Pinpoint the cell where the given text exists, returning its (X, Y) midpoint coordinate. 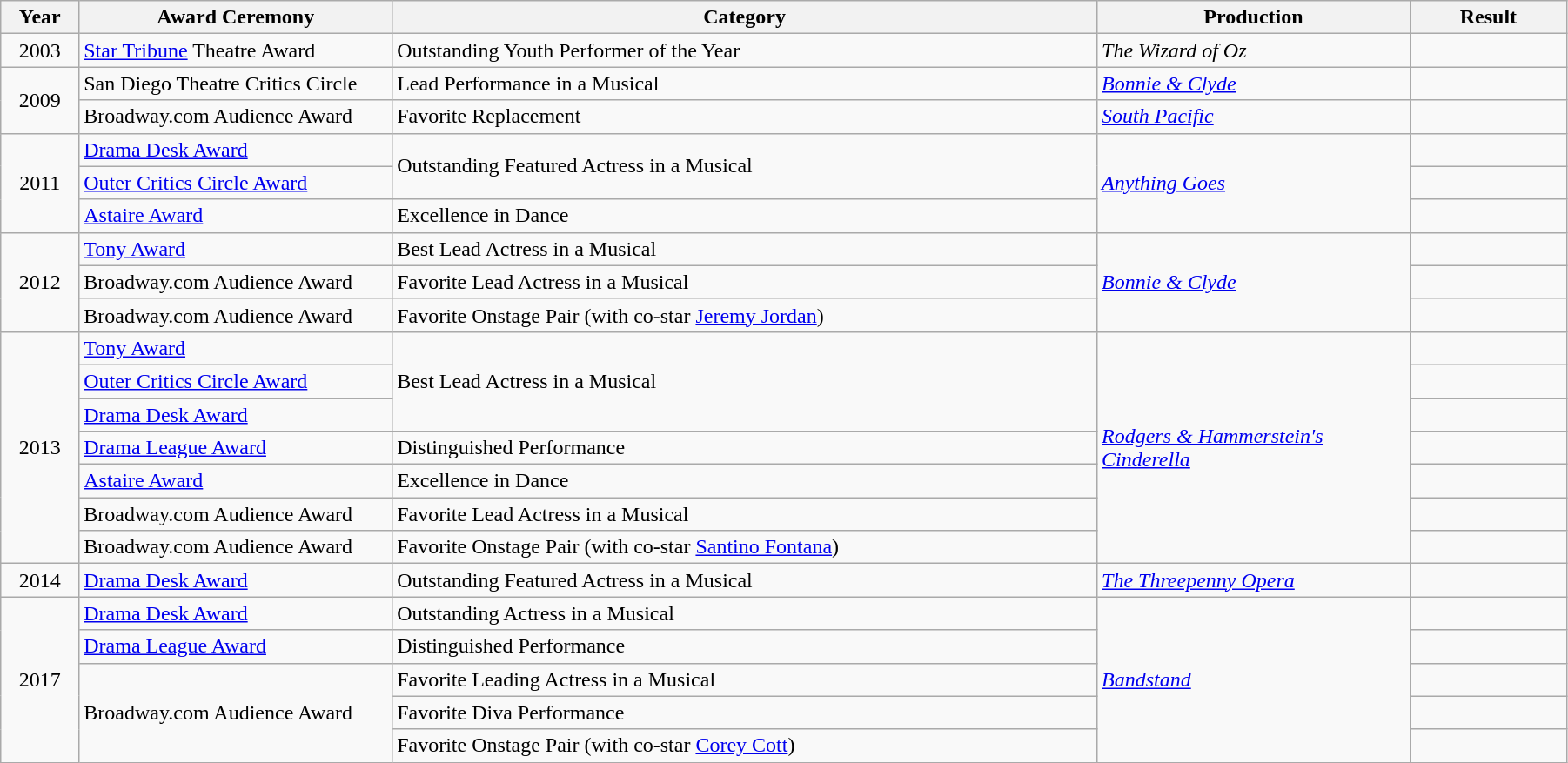
South Pacific (1254, 117)
Bandstand (1254, 679)
Favorite Onstage Pair (with co-star Jeremy Jordan) (745, 315)
2009 (40, 100)
Star Tribune Theatre Award (236, 50)
Category (745, 17)
Favorite Onstage Pair (with co-star Santino Fontana) (745, 547)
Outstanding Youth Performer of the Year (745, 50)
Favorite Leading Actress in a Musical (745, 679)
Production (1254, 17)
Favorite Diva Performance (745, 713)
Lead Performance in a Musical (745, 84)
Rodgers & Hammerstein's Cinderella (1254, 447)
The Wizard of Oz (1254, 50)
2012 (40, 282)
2013 (40, 447)
2017 (40, 679)
Award Ceremony (236, 17)
San Diego Theatre Critics Circle (236, 84)
Result (1488, 17)
2014 (40, 580)
2003 (40, 50)
The Threepenny Opera (1254, 580)
Favorite Replacement (745, 117)
Year (40, 17)
2011 (40, 183)
Outstanding Actress in a Musical (745, 613)
Anything Goes (1254, 183)
Favorite Onstage Pair (with co-star Corey Cott) (745, 746)
